Return the (x, y) coordinate for the center point of the cell that contains the specified text.  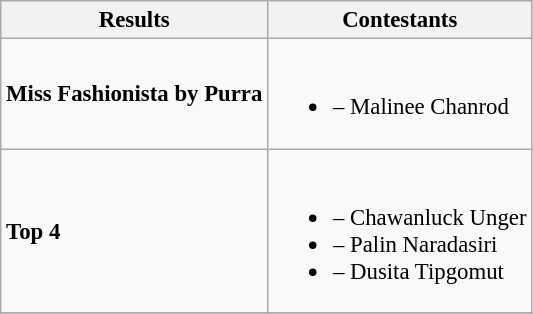
Top 4 (134, 231)
Miss Fashionista by Purra (134, 94)
Contestants (400, 20)
Results (134, 20)
– Chawanluck Unger – Palin Naradasiri – Dusita Tipgomut (400, 231)
– Malinee Chanrod (400, 94)
